Return the [x, y] coordinate for the center point of the cell that contains the specified text.  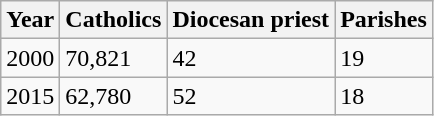
70,821 [114, 58]
18 [384, 96]
42 [251, 58]
2015 [30, 96]
Parishes [384, 20]
Catholics [114, 20]
19 [384, 58]
2000 [30, 58]
Year [30, 20]
Diocesan priest [251, 20]
62,780 [114, 96]
52 [251, 96]
